Output the [x, y] coordinate of the center of the cell containing the given text.  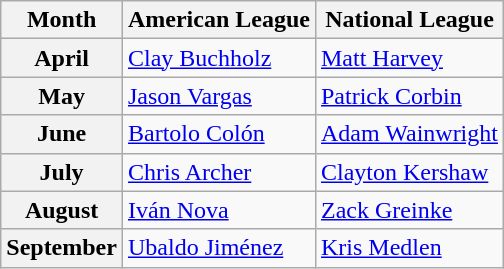
Bartolo Colón [218, 134]
Month [62, 20]
Patrick Corbin [409, 96]
Jason Vargas [218, 96]
American League [218, 20]
September [62, 248]
Adam Wainwright [409, 134]
August [62, 210]
Clayton Kershaw [409, 172]
Ubaldo Jiménez [218, 248]
April [62, 58]
National League [409, 20]
June [62, 134]
Chris Archer [218, 172]
Zack Greinke [409, 210]
July [62, 172]
May [62, 96]
Matt Harvey [409, 58]
Iván Nova [218, 210]
Kris Medlen [409, 248]
Clay Buchholz [218, 58]
